From the cell containing the given text, extract its center point as [x, y] coordinate. 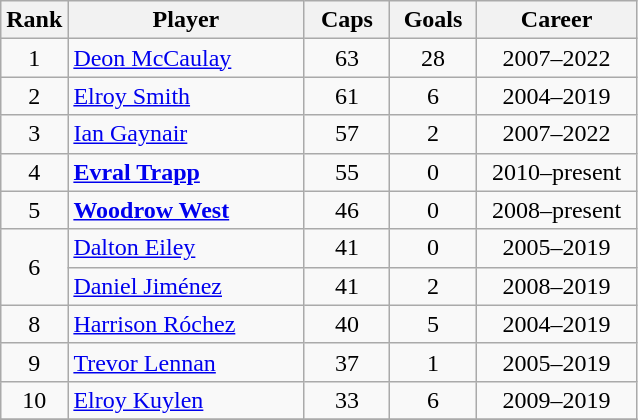
Goals [433, 20]
Rank [34, 20]
33 [347, 400]
3 [34, 134]
9 [34, 362]
2008–2019 [556, 286]
61 [347, 96]
46 [347, 210]
Ian Gaynair [186, 134]
Elroy Kuylen [186, 400]
Trevor Lennan [186, 362]
2010–present [556, 172]
57 [347, 134]
Elroy Smith [186, 96]
2009–2019 [556, 400]
Deon McCaulay [186, 58]
Player [186, 20]
10 [34, 400]
Harrison Róchez [186, 324]
Woodrow West [186, 210]
Career [556, 20]
Dalton Eiley [186, 248]
4 [34, 172]
8 [34, 324]
28 [433, 58]
Caps [347, 20]
55 [347, 172]
37 [347, 362]
2008–present [556, 210]
Evral Trapp [186, 172]
Daniel Jiménez [186, 286]
40 [347, 324]
63 [347, 58]
